From the cell containing the given text, extract its center point as (X, Y) coordinate. 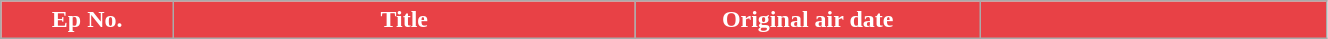
Title (404, 20)
Ep No. (88, 20)
Original air date (808, 20)
